For the text-containing cell, return its midpoint in (x, y) coordinate format. 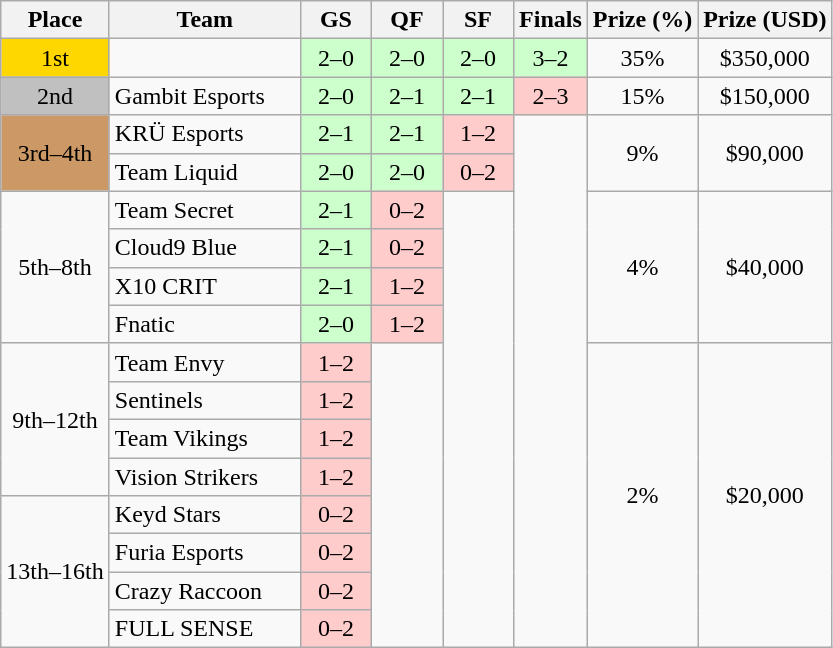
35% (642, 58)
Crazy Raccoon (204, 591)
FULL SENSE (204, 629)
X10 CRIT (204, 286)
15% (642, 96)
3rd–4th (56, 153)
Vision Strikers (204, 477)
SF (478, 20)
Cloud9 Blue (204, 248)
Team Secret (204, 210)
2% (642, 495)
GS (336, 20)
QF (406, 20)
2–3 (551, 96)
9th–12th (56, 419)
Team Liquid (204, 172)
$150,000 (765, 96)
Sentinels (204, 400)
$20,000 (765, 495)
Gambit Esports (204, 96)
Fnatic (204, 324)
$350,000 (765, 58)
Finals (551, 20)
Team Envy (204, 362)
2nd (56, 96)
Place (56, 20)
$90,000 (765, 153)
4% (642, 267)
3–2 (551, 58)
Prize (USD) (765, 20)
Team (204, 20)
1st (56, 58)
9% (642, 153)
Team Vikings (204, 438)
5th–8th (56, 267)
Keyd Stars (204, 515)
KRÜ Esports (204, 134)
Prize (%) (642, 20)
$40,000 (765, 267)
13th–16th (56, 572)
Furia Esports (204, 553)
